Pinpoint the cell where the given text exists, returning its [X, Y] midpoint coordinate. 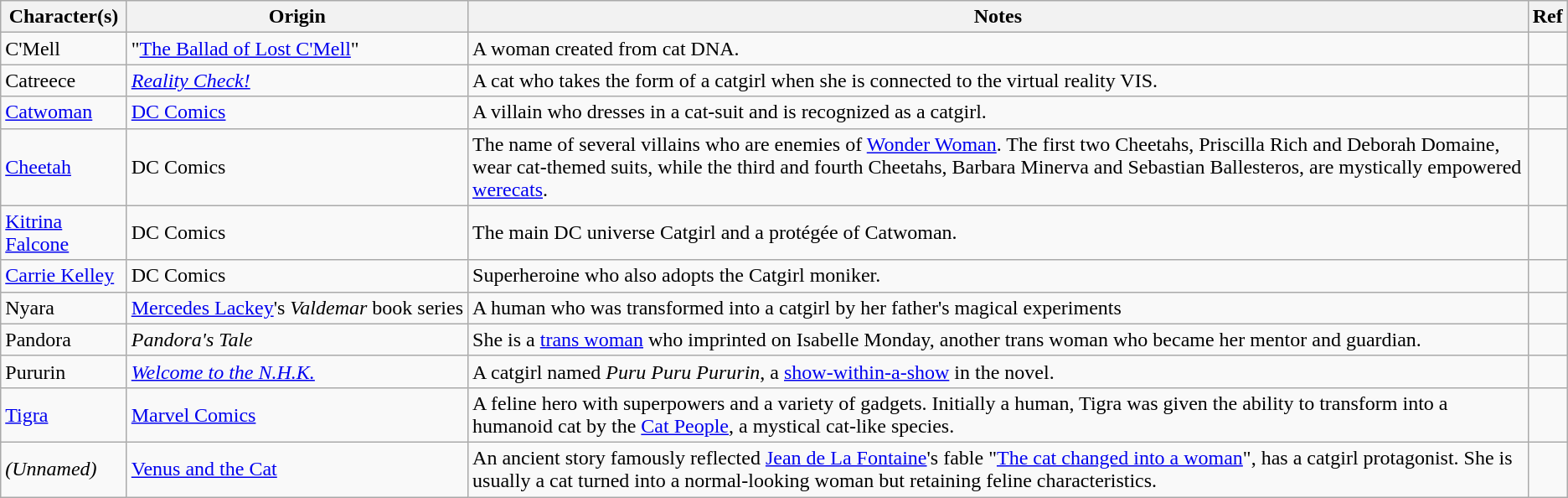
She is a trans woman who imprinted on Isabelle Monday, another trans woman who became her mentor and guardian. [998, 340]
Pandora [64, 340]
A catgirl named Puru Puru Pururin, a show-within-a-show in the novel. [998, 371]
A woman created from cat DNA. [998, 49]
A cat who takes the form of a catgirl when she is connected to the virtual reality VIS. [998, 80]
Welcome to the N.H.K. [297, 371]
A human who was transformed into a catgirl by her father's magical experiments [998, 308]
Origin [297, 17]
Pururin [64, 371]
Mercedes Lackey's Valdemar book series [297, 308]
Cheetah [64, 167]
Carrie Kelley [64, 276]
Ref [1548, 17]
Kitrina Falcone [64, 233]
C'Mell [64, 49]
A villain who dresses in a cat-suit and is recognized as a catgirl. [998, 112]
Marvel Comics [297, 414]
Pandora's Tale [297, 340]
Notes [998, 17]
Superheroine who also adopts the Catgirl moniker. [998, 276]
Reality Check! [297, 80]
Tigra [64, 414]
Character(s) [64, 17]
The main DC universe Catgirl and a protégée of Catwoman. [998, 233]
Venus and the Cat [297, 469]
(Unnamed) [64, 469]
Catreece [64, 80]
Nyara [64, 308]
"The Ballad of Lost C'Mell" [297, 49]
Catwoman [64, 112]
